Extract the [X, Y] coordinate from the center of the cell holding the provided text.  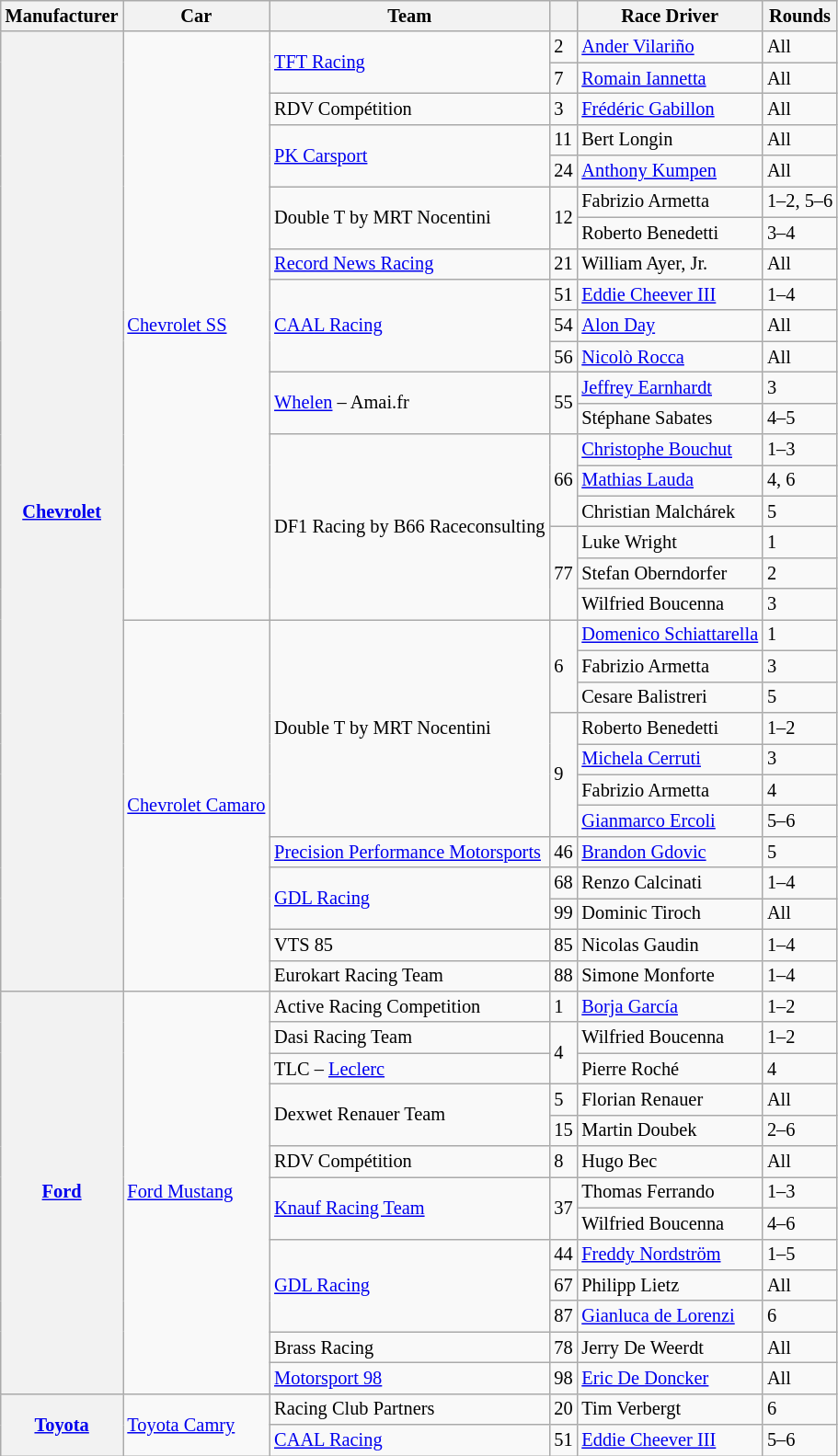
2–6 [800, 1130]
Stefan Oberndorfer [670, 573]
Chevrolet [63, 511]
Renzo Calcinati [670, 883]
PK Carsport [409, 155]
Jerry De Weerdt [670, 1347]
15 [563, 1130]
Dasi Racing Team [409, 1038]
21 [563, 264]
Romain Iannetta [670, 78]
William Ayer, Jr. [670, 264]
Dominic Tiroch [670, 913]
Gianmarco Ercoli [670, 820]
Brass Racing [409, 1347]
Christophe Bouchut [670, 450]
87 [563, 1316]
46 [563, 852]
67 [563, 1285]
Domenico Schiattarella [670, 635]
Motorsport 98 [409, 1378]
37 [563, 1207]
Alon Day [670, 326]
9 [563, 774]
Frédéric Gabillon [670, 109]
66 [563, 480]
56 [563, 357]
Hugo Bec [670, 1162]
1–2, 5–6 [800, 201]
11 [563, 140]
Car [197, 16]
Luke Wright [670, 542]
3–4 [800, 233]
1–5 [800, 1255]
4–5 [800, 418]
Ford Mustang [197, 1192]
Simone Monforte [670, 976]
Racing Club Partners [409, 1409]
8 [563, 1162]
77 [563, 572]
Chevrolet SS [197, 326]
98 [563, 1378]
VTS 85 [409, 945]
Philipp Lietz [670, 1285]
Mathias Lauda [670, 480]
Bert Longin [670, 140]
88 [563, 976]
Tim Verbergt [670, 1409]
Borja García [670, 1006]
Manufacturer [63, 16]
Brandon Gdovic [670, 852]
Race Driver [670, 16]
85 [563, 945]
55 [563, 403]
Eric De Doncker [670, 1378]
TFT Racing [409, 63]
Dexwet Renauer Team [409, 1115]
Anthony Kumpen [670, 171]
Thomas Ferrando [670, 1192]
Ander Vilariño [670, 47]
4, 6 [800, 480]
20 [563, 1409]
Stéphane Sabates [670, 418]
Whelen – Amai.fr [409, 403]
Active Racing Competition [409, 1006]
Toyota [63, 1424]
Precision Performance Motorsports [409, 852]
Florian Renauer [670, 1099]
Ford [63, 1192]
Record News Racing [409, 264]
Eurokart Racing Team [409, 976]
99 [563, 913]
12 [563, 217]
44 [563, 1255]
Team [409, 16]
Nicolas Gaudin [670, 945]
Nicolò Rocca [670, 357]
54 [563, 326]
Cesare Balistreri [670, 697]
Martin Doubek [670, 1130]
Pierre Roché [670, 1069]
Rounds [800, 16]
78 [563, 1347]
24 [563, 171]
DF1 Racing by B66 Raceconsulting [409, 527]
TLC – Leclerc [409, 1069]
Knauf Racing Team [409, 1207]
68 [563, 883]
Michela Cerruti [670, 759]
Gianluca de Lorenzi [670, 1316]
Freddy Nordström [670, 1255]
Toyota Camry [197, 1424]
4–6 [800, 1223]
Chevrolet Camaro [197, 805]
Jeffrey Earnhardt [670, 387]
7 [563, 78]
Christian Malchárek [670, 511]
